For the text-containing cell, return its midpoint in [X, Y] coordinate format. 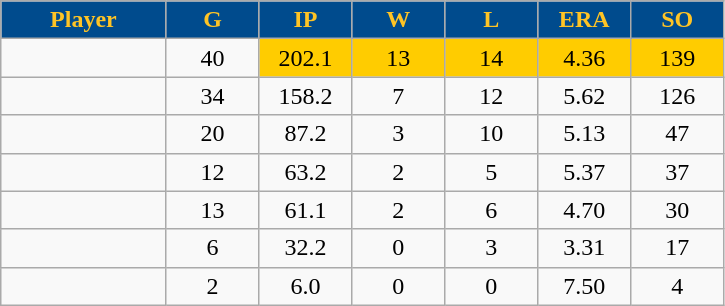
3.31 [584, 248]
W [398, 20]
6.0 [306, 286]
158.2 [306, 96]
G [212, 20]
7.50 [584, 286]
37 [678, 172]
4 [678, 286]
IP [306, 20]
5.62 [584, 96]
61.1 [306, 210]
34 [212, 96]
139 [678, 58]
7 [398, 96]
126 [678, 96]
5 [492, 172]
ERA [584, 20]
47 [678, 134]
4.70 [584, 210]
202.1 [306, 58]
14 [492, 58]
17 [678, 248]
30 [678, 210]
SO [678, 20]
40 [212, 58]
5.37 [584, 172]
5.13 [584, 134]
10 [492, 134]
20 [212, 134]
L [492, 20]
32.2 [306, 248]
Player [84, 20]
63.2 [306, 172]
4.36 [584, 58]
87.2 [306, 134]
